Output the [x, y] coordinate of the center of the cell containing the given text.  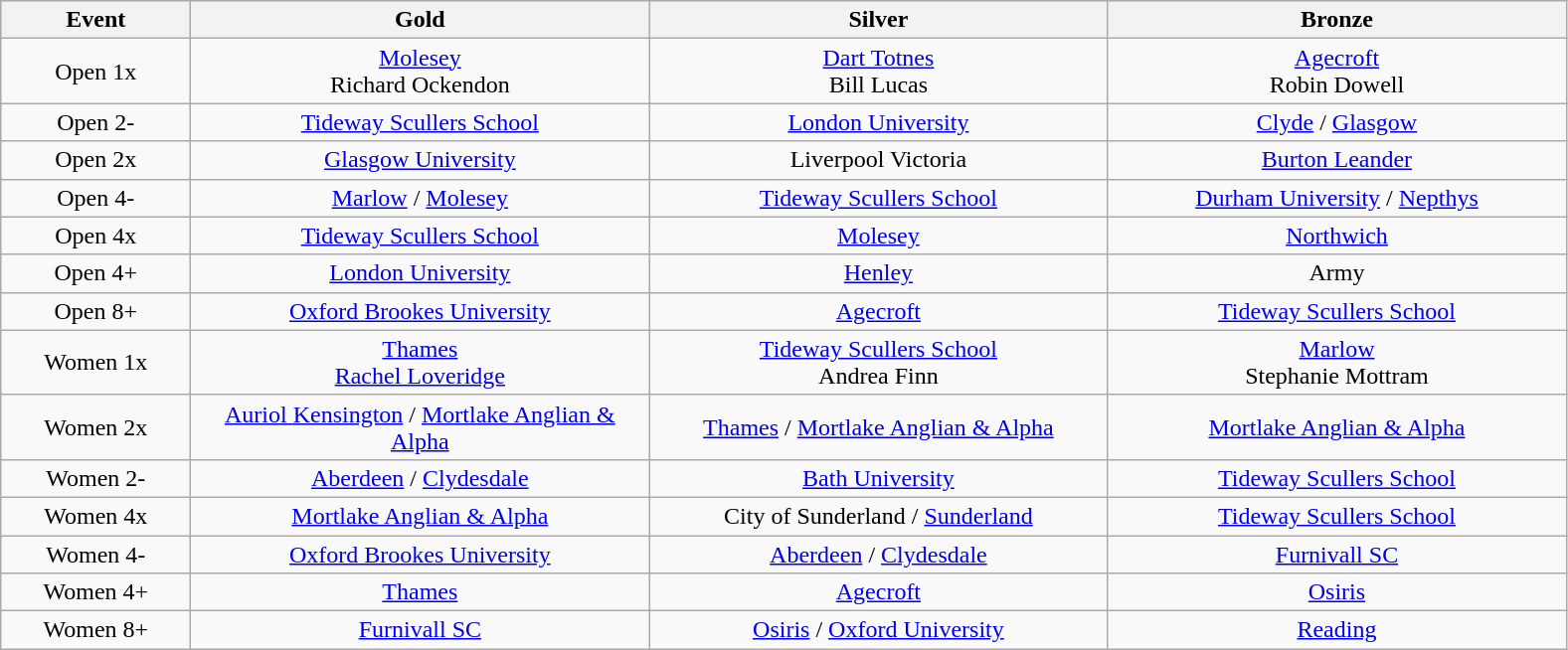
Dart TotnesBill Lucas [879, 72]
Clyde / Glasgow [1336, 122]
Bath University [879, 478]
Open 4- [95, 198]
Open 1x [95, 72]
Reading [1336, 630]
Open 4x [95, 236]
Tideway Scullers SchoolAndrea Finn [879, 362]
Army [1336, 273]
Agecroft Robin Dowell [1336, 72]
Open 8+ [95, 311]
City of Sunderland / Sunderland [879, 516]
Women 4+ [95, 592]
MoleseyRichard Ockendon [420, 72]
Thames Rachel Loveridge [420, 362]
Women 2x [95, 427]
Open 2- [95, 122]
Burton Leander [1336, 160]
Event [95, 20]
Women 1x [95, 362]
Bronze [1336, 20]
Women 8+ [95, 630]
Open 2x [95, 160]
Open 4+ [95, 273]
Marlow Stephanie Mottram [1336, 362]
Thames [420, 592]
Glasgow University [420, 160]
Durham University / Nepthys [1336, 198]
Liverpool Victoria [879, 160]
Marlow / Molesey [420, 198]
Gold [420, 20]
Thames / Mortlake Anglian & Alpha [879, 427]
Women 4x [95, 516]
Northwich [1336, 236]
Osiris [1336, 592]
Women 4- [95, 554]
Henley [879, 273]
Osiris / Oxford University [879, 630]
Auriol Kensington / Mortlake Anglian & Alpha [420, 427]
Molesey [879, 236]
Women 2- [95, 478]
Silver [879, 20]
